Extract the (X, Y) coordinate from the center of the cell holding the provided text.  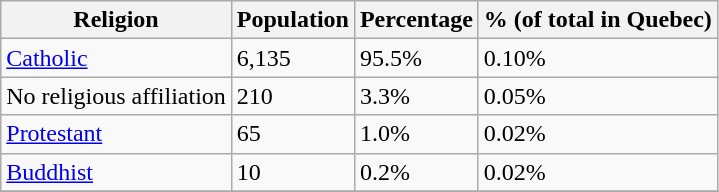
65 (292, 134)
Percentage (416, 20)
3.3% (416, 96)
0.2% (416, 172)
% (of total in Quebec) (598, 20)
0.10% (598, 58)
6,135 (292, 58)
10 (292, 172)
1.0% (416, 134)
0.05% (598, 96)
Population (292, 20)
Buddhist (116, 172)
Religion (116, 20)
210 (292, 96)
Protestant (116, 134)
95.5% (416, 58)
Catholic (116, 58)
No religious affiliation (116, 96)
